Detect which cell encompasses the target text, then output its [x, y] center coordinate. 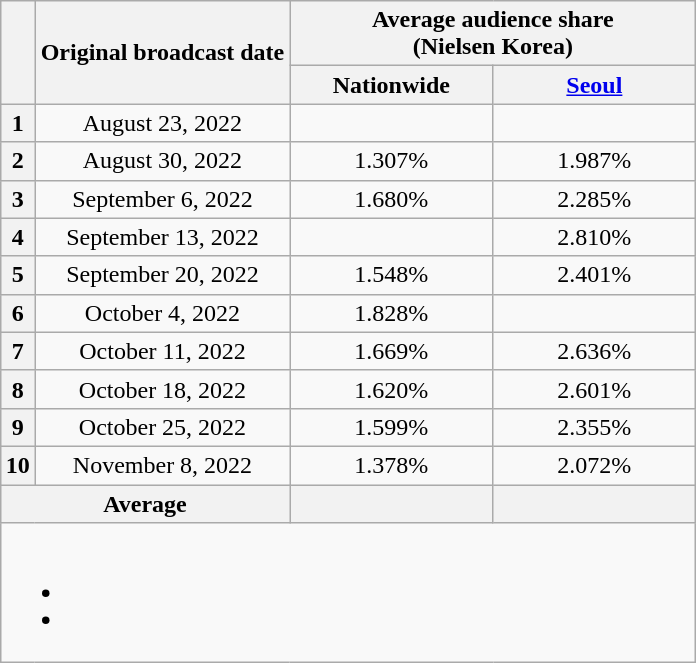
Average [145, 503]
1.378% [392, 465]
1.680% [392, 199]
October 4, 2022 [162, 313]
2.285% [594, 199]
September 20, 2022 [162, 275]
4 [18, 237]
10 [18, 465]
Average audience share(Nielsen Korea) [493, 34]
2.636% [594, 351]
August 30, 2022 [162, 161]
Seoul [594, 85]
September 13, 2022 [162, 237]
1.669% [392, 351]
1.599% [392, 427]
1.828% [392, 313]
2.401% [594, 275]
2.601% [594, 389]
October 25, 2022 [162, 427]
Original broadcast date [162, 52]
2 [18, 161]
6 [18, 313]
2.072% [594, 465]
November 8, 2022 [162, 465]
Nationwide [392, 85]
October 11, 2022 [162, 351]
2.355% [594, 427]
8 [18, 389]
September 6, 2022 [162, 199]
7 [18, 351]
1.620% [392, 389]
5 [18, 275]
9 [18, 427]
3 [18, 199]
August 23, 2022 [162, 123]
1 [18, 123]
1.548% [392, 275]
October 18, 2022 [162, 389]
1.307% [392, 161]
2.810% [594, 237]
1.987% [594, 161]
